Search for the cell housing the specified text and yield its (x, y) center coordinate. 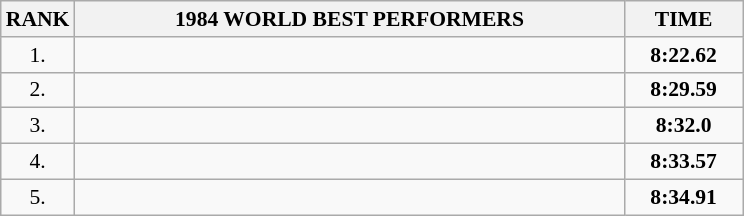
RANK (38, 19)
1984 WORLD BEST PERFORMERS (349, 19)
1. (38, 55)
8:34.91 (684, 197)
8:29.59 (684, 90)
8:32.0 (684, 126)
8:33.57 (684, 162)
4. (38, 162)
2. (38, 90)
TIME (684, 19)
5. (38, 197)
8:22.62 (684, 55)
3. (38, 126)
